Search for the cell housing the specified text and yield its [x, y] center coordinate. 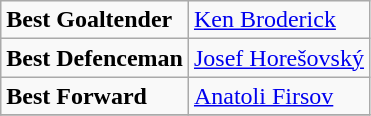
Ken Broderick [278, 20]
Best Forward [95, 96]
Best Defenceman [95, 58]
Best Goaltender [95, 20]
Josef Horešovský [278, 58]
Anatoli Firsov [278, 96]
